Provide the (x, y) coordinate of the cell's center where the given text is located.  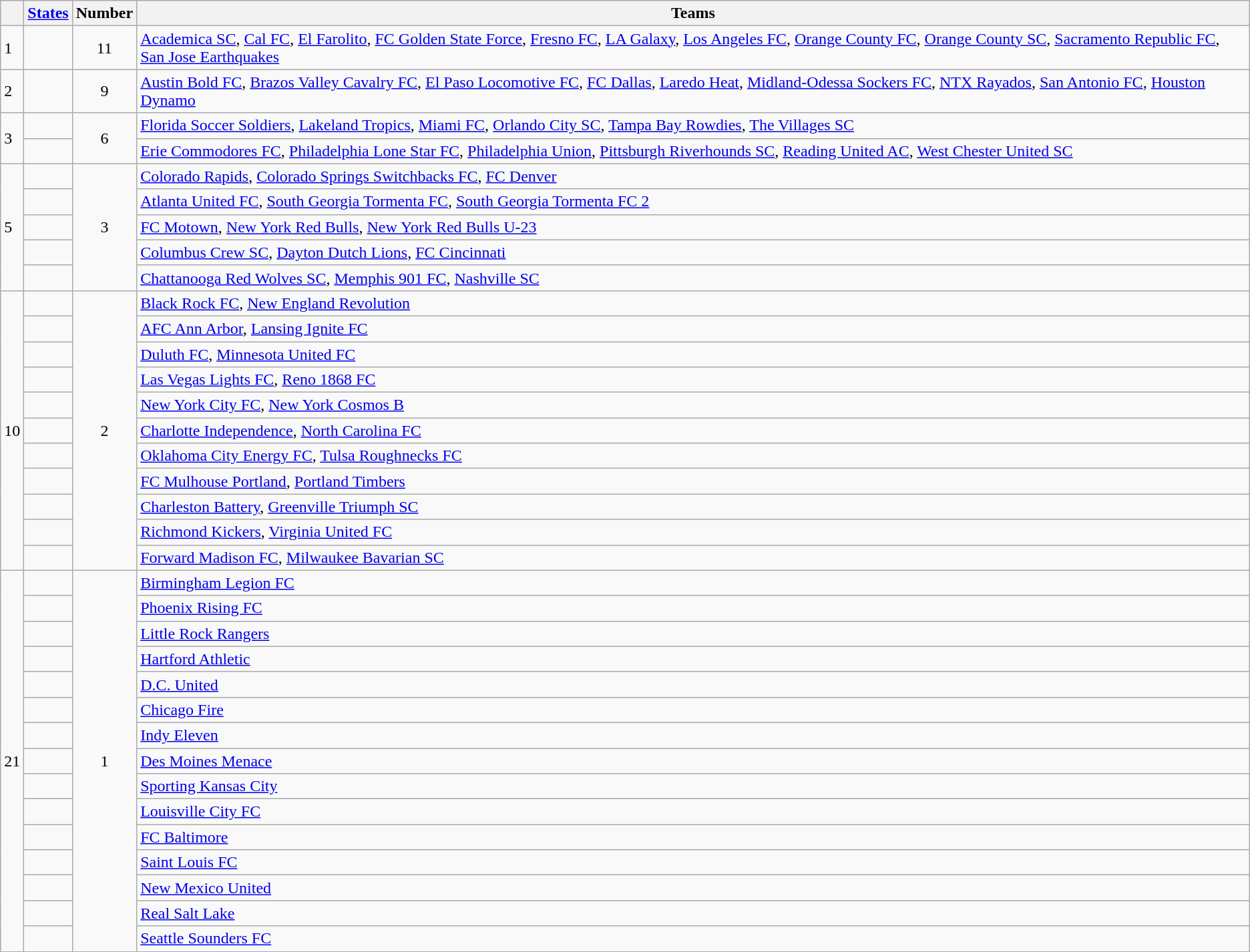
FC Mulhouse Portland, Portland Timbers (693, 481)
Atlanta United FC, South Georgia Tormenta FC, South Georgia Tormenta FC 2 (693, 202)
Des Moines Menace (693, 760)
Florida Soccer Soldiers, Lakeland Tropics, Miami FC, Orlando City SC, Tampa Bay Rowdies, The Villages SC (693, 126)
FC Motown, New York Red Bulls, New York Red Bulls U-23 (693, 227)
Seattle Sounders FC (693, 939)
Louisville City FC (693, 812)
D.C. United (693, 684)
Teams (693, 13)
Sporting Kansas City (693, 786)
Charleston Battery, Greenville Triumph SC (693, 507)
6 (104, 138)
Oklahoma City Energy FC, Tulsa Roughnecks FC (693, 456)
Hartford Athletic (693, 659)
Duluth FC, Minnesota United FC (693, 354)
States (48, 13)
Las Vegas Lights FC, Reno 1868 FC (693, 380)
Richmond Kickers, Virginia United FC (693, 532)
Colorado Rapids, Colorado Springs Switchbacks FC, FC Denver (693, 176)
9 (104, 91)
Number (104, 13)
11 (104, 48)
Birmingham Legion FC (693, 583)
Forward Madison FC, Milwaukee Bavarian SC (693, 557)
Little Rock Rangers (693, 634)
FC Baltimore (693, 837)
Charlotte Independence, North Carolina FC (693, 431)
Columbus Crew SC, Dayton Dutch Lions, FC Cincinnati (693, 252)
Erie Commodores FC, Philadelphia Lone Star FC, Philadelphia Union, Pittsburgh Riverhounds SC, Reading United AC, West Chester United SC (693, 151)
Chicago Fire (693, 710)
Indy Eleven (693, 735)
Saint Louis FC (693, 863)
10 (12, 430)
Black Rock FC, New England Revolution (693, 303)
21 (12, 761)
Chattanooga Red Wolves SC, Memphis 901 FC, Nashville SC (693, 278)
New Mexico United (693, 888)
Real Salt Lake (693, 913)
Phoenix Rising FC (693, 608)
5 (12, 227)
AFC Ann Arbor, Lansing Ignite FC (693, 328)
New York City FC, New York Cosmos B (693, 405)
